Detect which cell encompasses the target text, then output its [x, y] center coordinate. 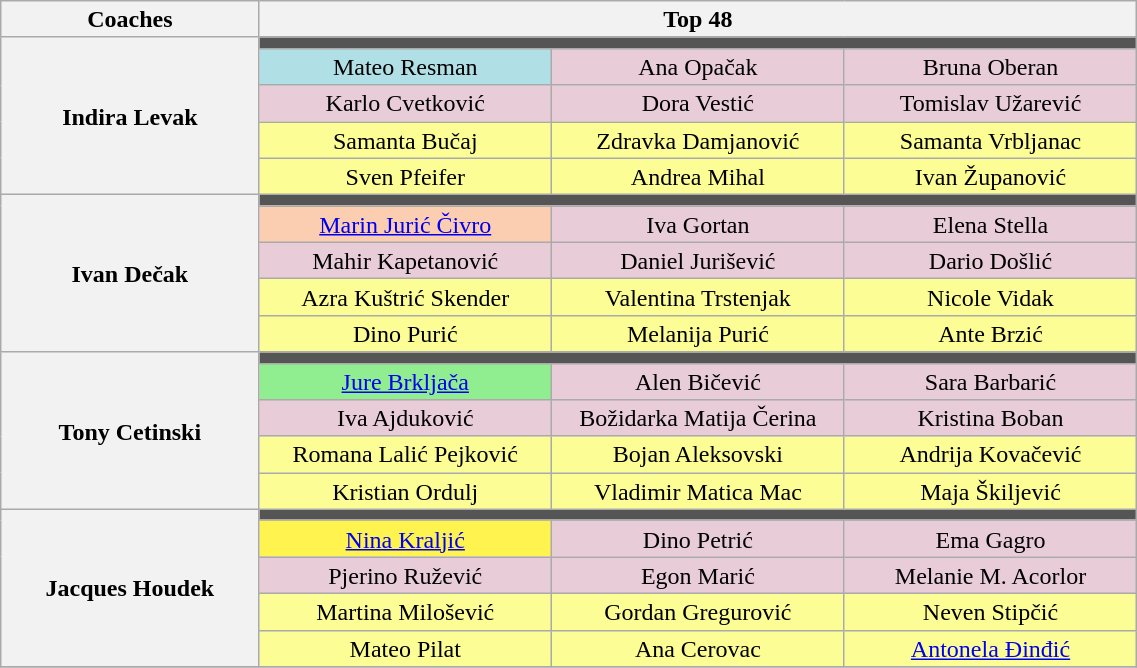
Melanija Purić [698, 334]
Valentina Trstenjak [698, 298]
Romana Lalić Pejković [406, 454]
Ivan Dečak [130, 274]
Ana Opačak [698, 66]
Iva Ajduković [406, 418]
Ante Brzić [990, 334]
Antonela Đinđić [990, 648]
Neven Stipčić [990, 612]
Sara Barbarić [990, 382]
Dino Purić [406, 334]
Elena Stella [990, 224]
Martina Milošević [406, 612]
Mateo Resman [406, 66]
Jure Brkljača [406, 382]
Dora Vestić [698, 104]
Kristina Boban [990, 418]
Karlo Cvetković [406, 104]
Marin Jurić Čivro [406, 224]
Zdravka Damjanović [698, 140]
Top 48 [698, 20]
Kristian Ordulj [406, 492]
Gordan Gregurović [698, 612]
Mateo Pilat [406, 648]
Tomislav Užarević [990, 104]
Pjerino Ružević [406, 576]
Vladimir Matica Mac [698, 492]
Sven Pfeifer [406, 176]
Azra Kuštrić Skender [406, 298]
Dino Petrić [698, 538]
Maja Škiljević [990, 492]
Melanie M. Acorlor [990, 576]
Samanta Vrbljanac [990, 140]
Daniel Jurišević [698, 260]
Alen Bičević [698, 382]
Iva Gortan [698, 224]
Nina Kraljić [406, 538]
Indira Levak [130, 116]
Dario Došlić [990, 260]
Nicole Vidak [990, 298]
Bojan Aleksovski [698, 454]
Coaches [130, 20]
Tony Cetinski [130, 430]
Ema Gagro [990, 538]
Samanta Bučaj [406, 140]
Ana Cerovac [698, 648]
Bruna Oberan [990, 66]
Andrea Mihal [698, 176]
Andrija Kovačević [990, 454]
Jacques Houdek [130, 588]
Božidarka Matija Čerina [698, 418]
Ivan Županović [990, 176]
Mahir Kapetanović [406, 260]
Egon Marić [698, 576]
